Return [x, y] of the center of cell containing provided text 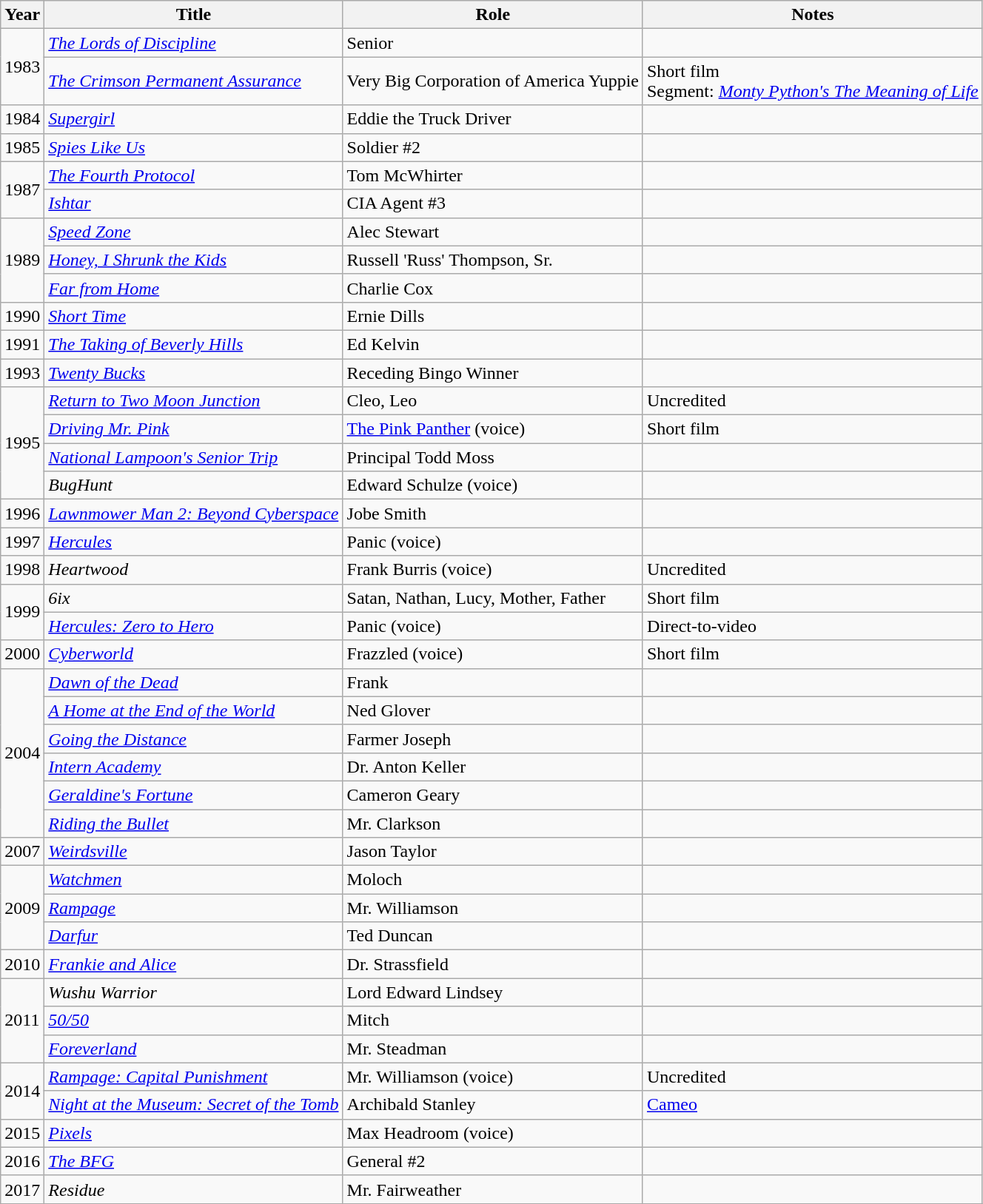
Farmer Joseph [493, 739]
Role [493, 15]
Driving Mr. Pink [194, 429]
1993 [22, 372]
Honey, I Shrunk the Kids [194, 260]
Hercules [194, 542]
Mitch [493, 1020]
Jobe Smith [493, 514]
1997 [22, 542]
Satan, Nathan, Lucy, Mother, Father [493, 598]
Ernie Dills [493, 316]
1987 [22, 189]
Return to Two Moon Junction [194, 401]
Cyberworld [194, 654]
2009 [22, 908]
2000 [22, 654]
Wushu Warrior [194, 992]
Darfur [194, 936]
Archibald Stanley [493, 1105]
Pixels [194, 1133]
Tom McWhirter [493, 175]
Lord Edward Lindsey [493, 992]
Short filmSegment: Monty Python's The Meaning of Life [813, 81]
Max Headroom (voice) [493, 1133]
Mr. Williamson [493, 908]
Notes [813, 15]
2017 [22, 1189]
Intern Academy [194, 767]
Frazzled (voice) [493, 654]
Ed Kelvin [493, 344]
The Lords of Discipline [194, 43]
2007 [22, 852]
50/50 [194, 1020]
Ted Duncan [493, 936]
Speed Zone [194, 232]
The Crimson Permanent Assurance [194, 81]
1991 [22, 344]
CIA Agent #3 [493, 204]
2015 [22, 1133]
1995 [22, 443]
Far from Home [194, 288]
The Taking of Beverly Hills [194, 344]
Lawnmower Man 2: Beyond Cyberspace [194, 514]
Cameo [813, 1105]
Senior [493, 43]
2014 [22, 1091]
Short Time [194, 316]
Heartwood [194, 570]
Soldier #2 [493, 147]
Riding the Bullet [194, 824]
Jason Taylor [493, 852]
BugHunt [194, 485]
Mr. Clarkson [493, 824]
Supergirl [194, 119]
National Lampoon's Senior Trip [194, 457]
Alec Stewart [493, 232]
Mr. Fairweather [493, 1189]
Dawn of the Dead [194, 682]
Twenty Bucks [194, 372]
Charlie Cox [493, 288]
Geraldine's Fortune [194, 795]
Edward Schulze (voice) [493, 485]
Very Big Corporation of America Yuppie [493, 81]
2010 [22, 964]
Dr. Strassfield [493, 964]
Mr. Williamson (voice) [493, 1077]
The Pink Panther (voice) [493, 429]
Title [194, 15]
1998 [22, 570]
Weirdsville [194, 852]
The Fourth Protocol [194, 175]
Year [22, 15]
6ix [194, 598]
1985 [22, 147]
Hercules: Zero to Hero [194, 626]
Watchmen [194, 880]
Rampage [194, 908]
Going the Distance [194, 739]
Eddie the Truck Driver [493, 119]
Ned Glover [493, 710]
2016 [22, 1161]
Frank Burris (voice) [493, 570]
The BFG [194, 1161]
Frank [493, 682]
1984 [22, 119]
Night at the Museum: Secret of the Tomb [194, 1105]
Direct-to-video [813, 626]
Rampage: Capital Punishment [194, 1077]
Russell 'Russ' Thompson, Sr. [493, 260]
General #2 [493, 1161]
1989 [22, 260]
Principal Todd Moss [493, 457]
Mr. Steadman [493, 1049]
1983 [22, 67]
1990 [22, 316]
Foreverland [194, 1049]
Ishtar [194, 204]
2011 [22, 1020]
Frankie and Alice [194, 964]
Cameron Geary [493, 795]
A Home at the End of the World [194, 710]
Spies Like Us [194, 147]
Moloch [493, 880]
Residue [194, 1189]
1999 [22, 612]
1996 [22, 514]
Receding Bingo Winner [493, 372]
Dr. Anton Keller [493, 767]
2004 [22, 753]
Cleo, Leo [493, 401]
